Output the (X, Y) coordinate of the center of the cell containing the given text.  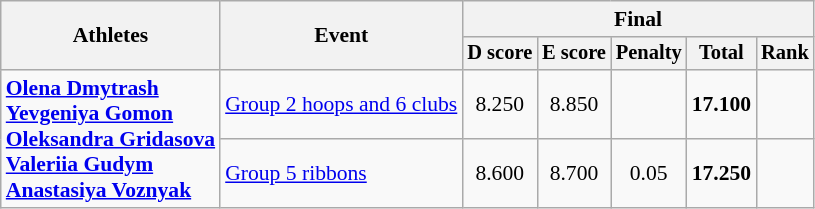
Athletes (110, 36)
Penalty (649, 54)
8.600 (500, 174)
Event (341, 36)
Olena DmytrashYevgeniya GomonOleksandra GridasovaValeriia GudymAnastasiya Voznyak (110, 139)
8.250 (500, 104)
Final (638, 19)
Group 5 ribbons (341, 174)
Rank (785, 54)
Group 2 hoops and 6 clubs (341, 104)
D score (500, 54)
0.05 (649, 174)
E score (574, 54)
17.100 (722, 104)
8.700 (574, 174)
Total (722, 54)
17.250 (722, 174)
8.850 (574, 104)
